Determine the (x, y) coordinate at the center of the cell enclosing the given text.  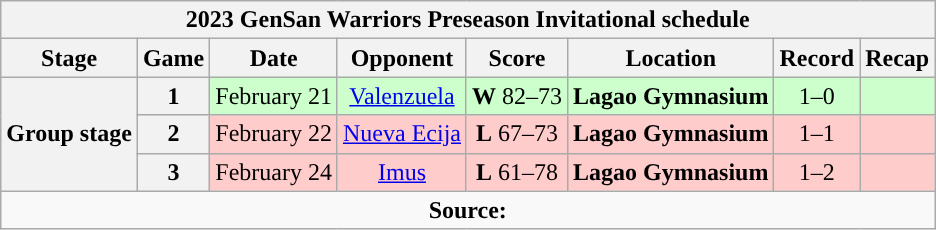
Score (516, 58)
2023 GenSan Warriors Preseason Invitational schedule (468, 20)
1–2 (817, 172)
Location (671, 58)
Record (817, 58)
Game (173, 58)
Source: (468, 210)
Group stage (70, 134)
1 (173, 96)
Imus (402, 172)
February 24 (274, 172)
3 (173, 172)
Stage (70, 58)
February 21 (274, 96)
Nueva Ecija (402, 134)
Date (274, 58)
1–0 (817, 96)
Valenzuela (402, 96)
2 (173, 134)
Opponent (402, 58)
Recap (898, 58)
1–1 (817, 134)
L 67–73 (516, 134)
L 61–78 (516, 172)
February 22 (274, 134)
W 82–73 (516, 96)
